Return [x, y] of the center of cell containing provided text 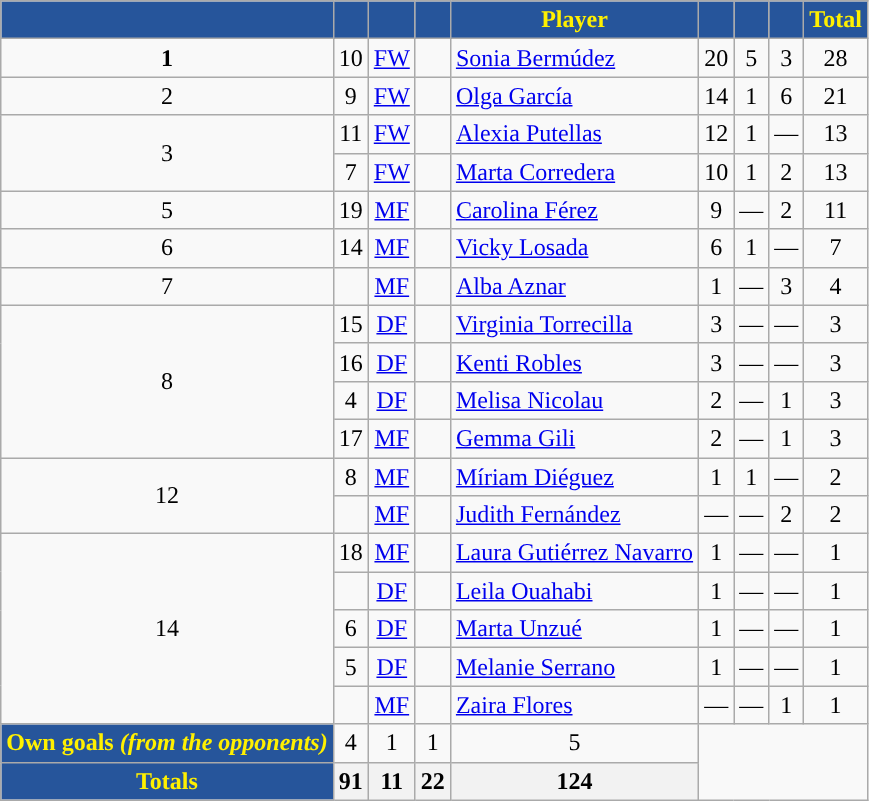
Míriam Diéguez [574, 477]
Virginia Torrecilla [574, 324]
Player [574, 20]
16 [350, 362]
20 [716, 58]
Totals [167, 781]
18 [350, 553]
Laura Gutiérrez Navarro [574, 553]
Leila Ouahabi [574, 591]
Melanie Serrano [574, 667]
28 [836, 58]
19 [350, 210]
22 [432, 781]
124 [574, 781]
Judith Fernández [574, 515]
Vicky Losada [574, 248]
Melisa Nicolau [574, 400]
Sonia Bermúdez [574, 58]
Marta Unzué [574, 629]
21 [836, 96]
Carolina Férez [574, 210]
Marta Corredera [574, 172]
Alexia Putellas [574, 134]
Kenti Robles [574, 362]
Olga García [574, 96]
Total [836, 20]
91 [350, 781]
Alba Aznar [574, 286]
Own goals (from the opponents) [167, 743]
15 [350, 324]
17 [350, 438]
Zaira Flores [574, 705]
Gemma Gili [574, 438]
